Return (X, Y) of the center of cell containing provided text 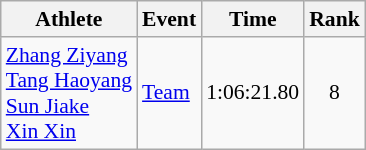
Rank (334, 19)
Athlete (69, 19)
Team (169, 93)
8 (334, 93)
1:06:21.80 (252, 93)
Event (169, 19)
Time (252, 19)
Zhang ZiyangTang HaoyangSun JiakeXin Xin (69, 93)
